Determine the (X, Y) coordinate at the center of the cell enclosing the given text.  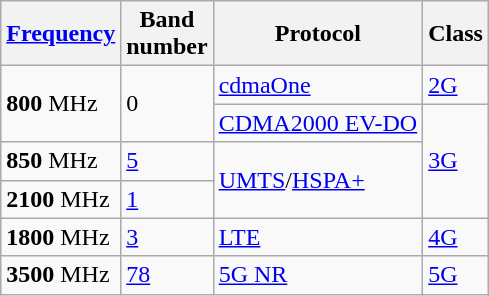
5G (456, 275)
1800 MHz (61, 237)
Band number (167, 34)
78 (167, 275)
4G (456, 237)
UMTS/HSPA+ (318, 180)
3500 MHz (61, 275)
Protocol (318, 34)
2G (456, 85)
1 (167, 199)
LTE (318, 237)
800 MHz (61, 104)
3 (167, 237)
3G (456, 161)
2100 MHz (61, 199)
850 MHz (61, 161)
5 (167, 161)
cdmaOne (318, 85)
CDMA2000 EV-DO (318, 123)
5G NR (318, 275)
Class (456, 34)
0 (167, 104)
Frequency (61, 34)
